Output the [X, Y] coordinate of the center of the cell containing the given text.  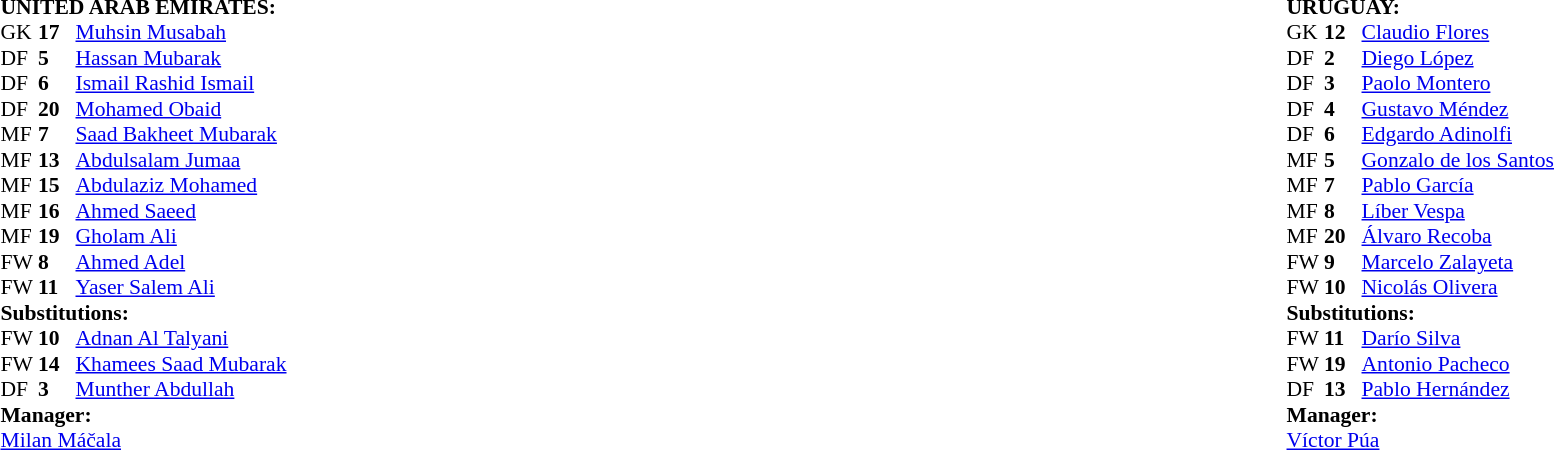
Yaser Salem Ali [182, 287]
15 [57, 185]
Pablo Hernández [1458, 389]
Hassan Mubarak [182, 58]
Munther Abdullah [182, 389]
Claudio Flores [1458, 33]
Pablo García [1458, 185]
17 [57, 33]
Edgardo Adinolfi [1458, 135]
Marcelo Zalayeta [1458, 262]
2 [1343, 58]
Ahmed Saeed [182, 211]
Diego López [1458, 58]
Paolo Montero [1458, 83]
Nicolás Olivera [1458, 287]
Gholam Ali [182, 237]
Ismail Rashid Ismail [182, 83]
4 [1343, 109]
9 [1343, 262]
Darío Silva [1458, 339]
12 [1343, 33]
Gustavo Méndez [1458, 109]
Muhsin Musabah [182, 33]
Álvaro Recoba [1458, 237]
Mohamed Obaid [182, 109]
Adnan Al Talyani [182, 339]
Ahmed Adel [182, 262]
16 [57, 211]
14 [57, 364]
Gonzalo de los Santos [1458, 160]
Abdulaziz Mohamed [182, 185]
Khamees Saad Mubarak [182, 364]
Líber Vespa [1458, 211]
Abdulsalam Jumaa [182, 160]
Antonio Pacheco [1458, 364]
Saad Bakheet Mubarak [182, 135]
